Output the [X, Y] coordinate of the center of the cell containing the given text.  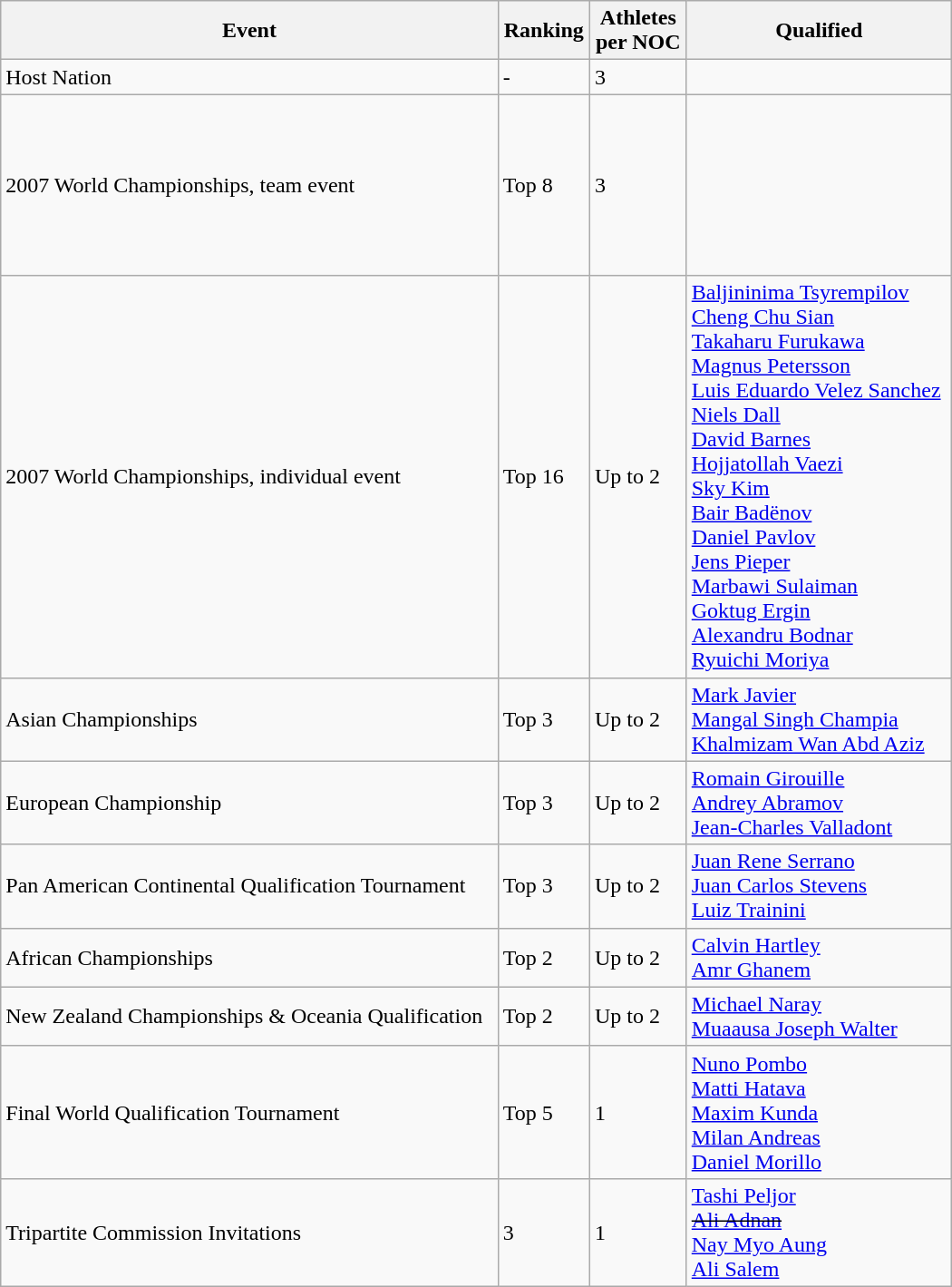
Asian Championships [249, 719]
Host Nation [249, 77]
Top 8 [544, 185]
Final World Qualification Tournament [249, 1112]
Romain Girouille Andrey Abramov Jean-Charles Valladont [819, 803]
Michael Naray Muaausa Joseph Walter [819, 1016]
Athletes per NOC [638, 31]
African Championships [249, 958]
- [544, 77]
European Championship [249, 803]
Tripartite Commission Invitations [249, 1232]
2007 World Championships, individual event [249, 477]
Top 16 [544, 477]
Juan Rene Serrano Juan Carlos Stevens Luiz Trainini [819, 886]
Nuno Pombo Matti Hatava Maxim Kunda Milan Andreas Daniel Morillo [819, 1112]
Top 5 [544, 1112]
Qualified [819, 31]
2007 World Championships, team event [249, 185]
Event [249, 31]
New Zealand Championships & Oceania Qualification [249, 1016]
Pan American Continental Qualification Tournament [249, 886]
Calvin Hartley Amr Ghanem [819, 958]
Mark Javier Mangal Singh Champia Khalmizam Wan Abd Aziz [819, 719]
Ranking [544, 31]
Tashi Peljor Ali Adnan Nay Myo Aung Ali Salem [819, 1232]
